Capture the cell that displays the provided text and extract its (X, Y) central coordinate. 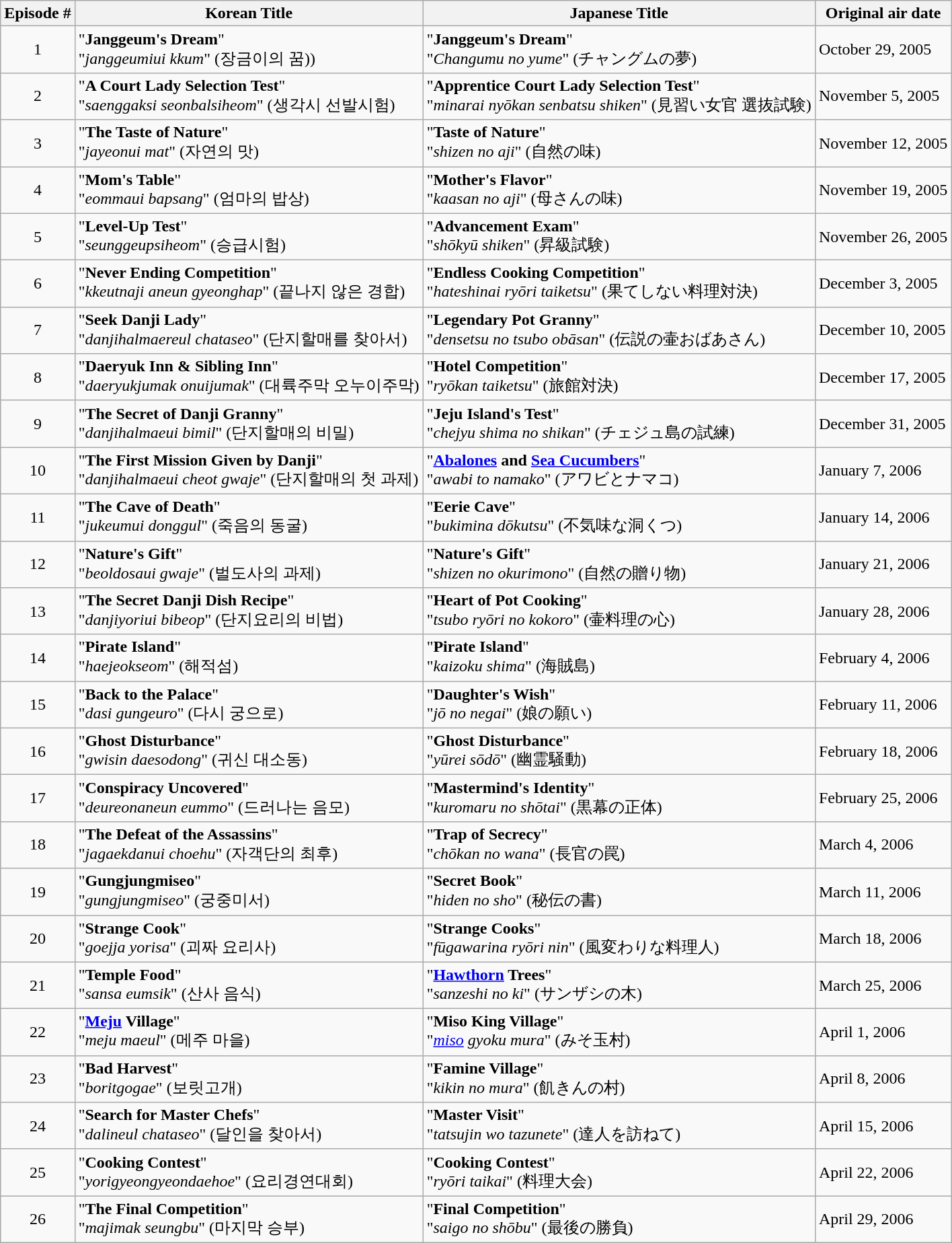
"Master Visit""tatsujin wo tazunete" (達人を訪ねて) (619, 1126)
20 (38, 938)
December 10, 2005 (883, 330)
7 (38, 330)
October 29, 2005 (883, 50)
3 (38, 143)
"The Secret Danji Dish Recipe""danjiyoriui bibeop" (단지요리의 비법) (249, 611)
"Conspiracy Uncovered""deureonaneun eummo" (드러나는 음모) (249, 798)
"Search for Master Chefs""dalineul chataseo" (달인을 찾아서) (249, 1126)
"Daughter's Wish""jō no negai" (娘の願い) (619, 705)
"Bad Harvest""boritgogae" (보릿고개) (249, 1079)
April 29, 2006 (883, 1219)
February 11, 2006 (883, 705)
17 (38, 798)
Japanese Title (619, 13)
6 (38, 284)
22 (38, 1032)
"A Court Lady Selection Test""saenggaksi seonbalsiheom" (생각시 선발시험) (249, 96)
"Pirate Island""haejeokseom" (해적섬) (249, 658)
"Endless Cooking Competition""hateshinai ryōri taiketsu" (果てしない料理対決) (619, 284)
26 (38, 1219)
"Taste of Nature""shizen no aji" (自然の味) (619, 143)
"Pirate Island""kaizoku shima" (海賊島) (619, 658)
"Gungjungmiseo""gungjungmiseo" (궁중미서) (249, 892)
November 26, 2005 (883, 237)
"Ghost Disturbance""yūrei sōdō" (幽霊騒動) (619, 751)
"Meju Village""meju maeul" (메주 마을) (249, 1032)
"The Taste of Nature""jayeonui mat" (자연의 맛) (249, 143)
"Mom's Table""eommaui bapsang" (엄마의 밥상) (249, 190)
Korean Title (249, 13)
November 19, 2005 (883, 190)
"Strange Cook""goejja yorisa" (괴짜 요리사) (249, 938)
4 (38, 190)
11 (38, 517)
"Daeryuk Inn & Sibling Inn""daeryukjumak onuijumak" (대륙주막 오누이주막) (249, 377)
April 22, 2006 (883, 1172)
12 (38, 564)
"Hawthorn Trees""sanzeshi no ki" (サンザシの木) (619, 985)
"Nature's Gift""shizen no okurimono" (自然の贈り物) (619, 564)
"Never Ending Competition""kkeutnaji aneun gyeonghap" (끝나지 않은 경합) (249, 284)
January 14, 2006 (883, 517)
"Legendary Pot Granny""densetsu no tsubo obāsan" (伝説の壷おばあさん) (619, 330)
14 (38, 658)
21 (38, 985)
March 25, 2006 (883, 985)
5 (38, 237)
March 11, 2006 (883, 892)
"Heart of Pot Cooking""tsubo ryōri no kokoro" (壷料理の心) (619, 611)
18 (38, 845)
"Apprentice Court Lady Selection Test""minarai nyōkan senbatsu shiken" (見習い女官 選抜試験) (619, 96)
December 17, 2005 (883, 377)
"Ghost Disturbance""gwisin daesodong" (귀신 대소동) (249, 751)
November 12, 2005 (883, 143)
"Hotel Competition""ryōkan taiketsu" (旅館対決) (619, 377)
"Abalones and Sea Cucumbers""awabi to namako" (アワビとナマコ) (619, 471)
"The Secret of Danji Granny""danjihalmaeui bimil" (단지할매의 비밀) (249, 424)
2 (38, 96)
23 (38, 1079)
24 (38, 1126)
13 (38, 611)
April 1, 2006 (883, 1032)
"Cooking Contest""yorigyeongyeondaehoe" (요리경연대회) (249, 1172)
February 18, 2006 (883, 751)
"Level-Up Test""seunggeupsiheom" (승급시험) (249, 237)
December 3, 2005 (883, 284)
"Jeju Island's Test""chejyu shima no shikan" (チェジュ島の試練) (619, 424)
"Mastermind's Identity""kuromaru no shōtai" (黒幕の正体) (619, 798)
January 7, 2006 (883, 471)
25 (38, 1172)
"Strange Cooks""fūgawarina ryōri nin" (風変わりな料理人) (619, 938)
"The Defeat of the Assassins""jagaekdanui choehu" (자객단의 최후) (249, 845)
March 18, 2006 (883, 938)
"Nature's Gift""beoldosaui gwaje" (벌도사의 과제) (249, 564)
February 25, 2006 (883, 798)
"The First Mission Given by Danji""danjihalmaeui cheot gwaje" (단지할매의 첫 과제) (249, 471)
March 4, 2006 (883, 845)
"Janggeum's Dream""Changumu no yume" (チャングムの夢) (619, 50)
1 (38, 50)
"The Final Competition""majimak seungbu" (마지막 승부) (249, 1219)
8 (38, 377)
"Advancement Exam""shōkyū shiken" (昇級試験) (619, 237)
April 8, 2006 (883, 1079)
19 (38, 892)
January 21, 2006 (883, 564)
November 5, 2005 (883, 96)
"Final Competition""saigo no shōbu" (最後の勝負) (619, 1219)
February 4, 2006 (883, 658)
"Janggeum's Dream""janggeumiui kkum" (장금이의 꿈)) (249, 50)
"Miso King Village""miso gyoku mura" (みそ玉村) (619, 1032)
10 (38, 471)
"Back to the Palace""dasi gungeuro" (다시 궁으로) (249, 705)
"Seek Danji Lady""danjihalmaereul chataseo" (단지할매를 찾아서) (249, 330)
9 (38, 424)
January 28, 2006 (883, 611)
"Eerie Cave""bukimina dōkutsu" (不気味な洞くつ) (619, 517)
15 (38, 705)
"Trap of Secrecy""chōkan no wana" (長官の罠) (619, 845)
"Cooking Contest""ryōri taikai" (料理大会) (619, 1172)
Episode # (38, 13)
"The Cave of Death""jukeumui donggul" (죽음의 동굴) (249, 517)
"Secret Book""hiden no sho" (秘伝の書) (619, 892)
"Famine Village""kikin no mura" (飢きんの村) (619, 1079)
December 31, 2005 (883, 424)
Original air date (883, 13)
16 (38, 751)
"Mother's Flavor""kaasan no aji" (母さんの味) (619, 190)
"Temple Food""sansa eumsik" (산사 음식) (249, 985)
April 15, 2006 (883, 1126)
